Identify which cell holds the provided text, then report its [x, y] central coordinate. 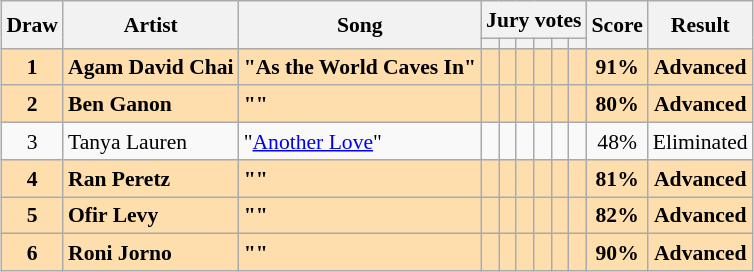
1 [32, 66]
81% [618, 178]
Result [700, 24]
Tanya Lauren [151, 142]
Eliminated [700, 142]
"Another Love" [360, 142]
3 [32, 142]
Jury votes [534, 20]
91% [618, 66]
Song [360, 24]
2 [32, 104]
5 [32, 216]
48% [618, 142]
90% [618, 252]
Artist [151, 24]
Ran Peretz [151, 178]
Roni Jorno [151, 252]
Ofir Levy [151, 216]
Agam David Chai [151, 66]
Score [618, 24]
4 [32, 178]
6 [32, 252]
Ben Ganon [151, 104]
Draw [32, 24]
82% [618, 216]
"As the World Caves In" [360, 66]
80% [618, 104]
